Detect which cell encompasses the target text, then output its [x, y] center coordinate. 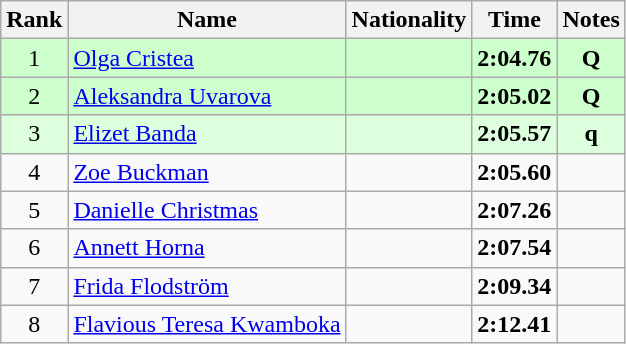
2:04.76 [514, 58]
Aleksandra Uvarova [207, 96]
q [591, 134]
Annett Horna [207, 248]
Danielle Christmas [207, 210]
7 [34, 286]
4 [34, 172]
Elizet Banda [207, 134]
Zoe Buckman [207, 172]
8 [34, 324]
2:05.57 [514, 134]
Olga Cristea [207, 58]
2 [34, 96]
6 [34, 248]
2:12.41 [514, 324]
Rank [34, 20]
Time [514, 20]
Nationality [409, 20]
2:05.60 [514, 172]
Flavious Teresa Kwamboka [207, 324]
2:07.54 [514, 248]
1 [34, 58]
2:09.34 [514, 286]
Frida Flodström [207, 286]
Notes [591, 20]
3 [34, 134]
2:05.02 [514, 96]
Name [207, 20]
5 [34, 210]
2:07.26 [514, 210]
